Determine the (X, Y) coordinate at the center of the cell enclosing the given text.  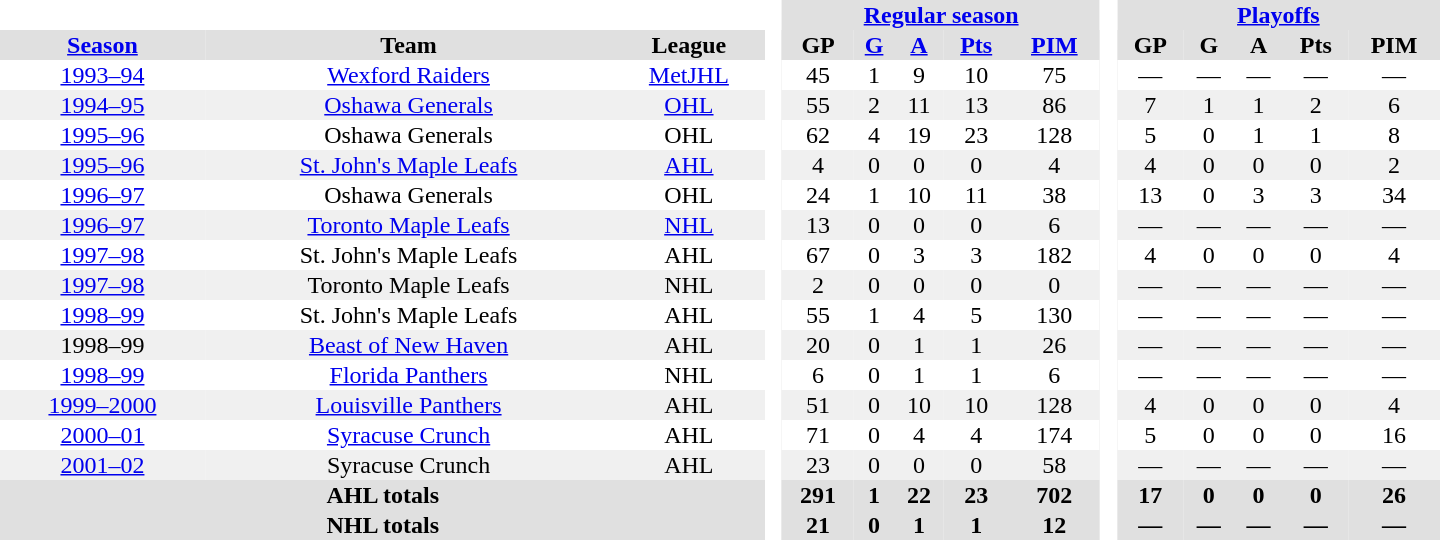
1999–2000 (102, 405)
8 (1394, 135)
NHL totals (382, 525)
67 (818, 255)
19 (919, 135)
12 (1054, 525)
League (688, 45)
75 (1054, 75)
16 (1394, 435)
58 (1054, 465)
AHL totals (382, 495)
34 (1394, 195)
1993–94 (102, 75)
22 (919, 495)
Playoffs (1278, 15)
174 (1054, 435)
182 (1054, 255)
17 (1150, 495)
2000–01 (102, 435)
Florida Panthers (408, 375)
20 (818, 345)
Season (102, 45)
1994–95 (102, 105)
Team (408, 45)
7 (1150, 105)
38 (1054, 195)
9 (919, 75)
62 (818, 135)
71 (818, 435)
Beast of New Haven (408, 345)
130 (1054, 315)
86 (1054, 105)
51 (818, 405)
21 (818, 525)
45 (818, 75)
291 (818, 495)
Wexford Raiders (408, 75)
24 (818, 195)
Regular season (941, 15)
2001–02 (102, 465)
702 (1054, 495)
MetJHL (688, 75)
Louisville Panthers (408, 405)
